From the cell containing the given text, extract its center point as (X, Y) coordinate. 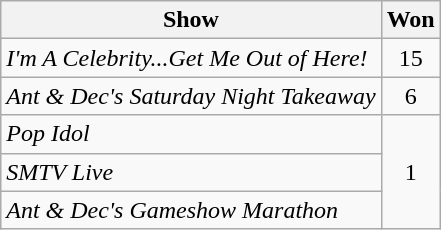
I'm A Celebrity...Get Me Out of Here! (191, 58)
Pop Idol (191, 134)
Show (191, 20)
Won (410, 20)
6 (410, 96)
Ant & Dec's Gameshow Marathon (191, 210)
SMTV Live (191, 172)
15 (410, 58)
1 (410, 172)
Ant & Dec's Saturday Night Takeaway (191, 96)
